Locate the cell with the specified text and output its (X, Y) center coordinate. 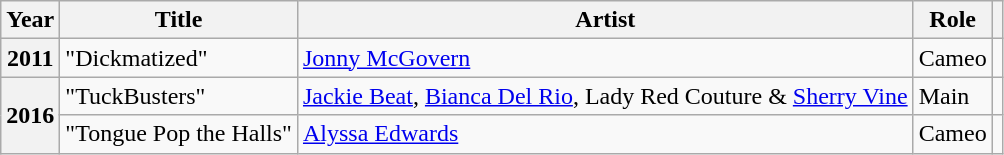
Year (30, 20)
Alyssa Edwards (605, 134)
Artist (605, 20)
Jackie Beat, Bianca Del Rio, Lady Red Couture & Sherry Vine (605, 96)
2016 (30, 115)
"Dickmatized" (179, 58)
"Tongue Pop the Halls" (179, 134)
2011 (30, 58)
Title (179, 20)
Main (952, 96)
Jonny McGovern (605, 58)
Role (952, 20)
"TuckBusters" (179, 96)
